Scan for the cell matching the given text and deliver its [X, Y] coordinate at center. 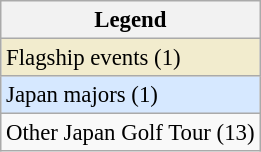
Japan majors (1) [130, 95]
Legend [130, 20]
Flagship events (1) [130, 58]
Other Japan Golf Tour (13) [130, 133]
